Capture the cell that displays the provided text and extract its (x, y) central coordinate. 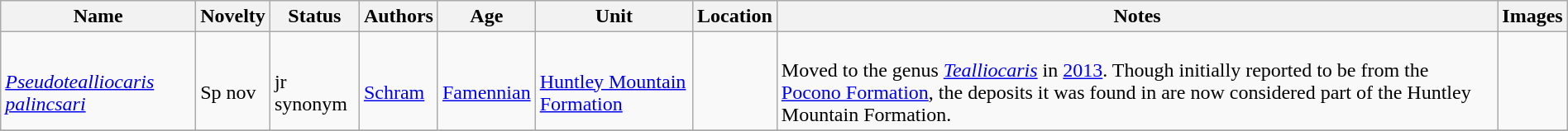
Location (735, 16)
Schram (399, 81)
Pseudotealliocaris palincsari (98, 81)
Novelty (233, 16)
Huntley Mountain Formation (614, 81)
Notes (1137, 16)
Authors (399, 16)
Age (486, 16)
Famennian (486, 81)
Unit (614, 16)
Images (1532, 16)
Sp nov (233, 81)
Name (98, 16)
Status (314, 16)
jr synonym (314, 81)
